Find where the given text appears and provide that cell's center as (x, y) coordinate. 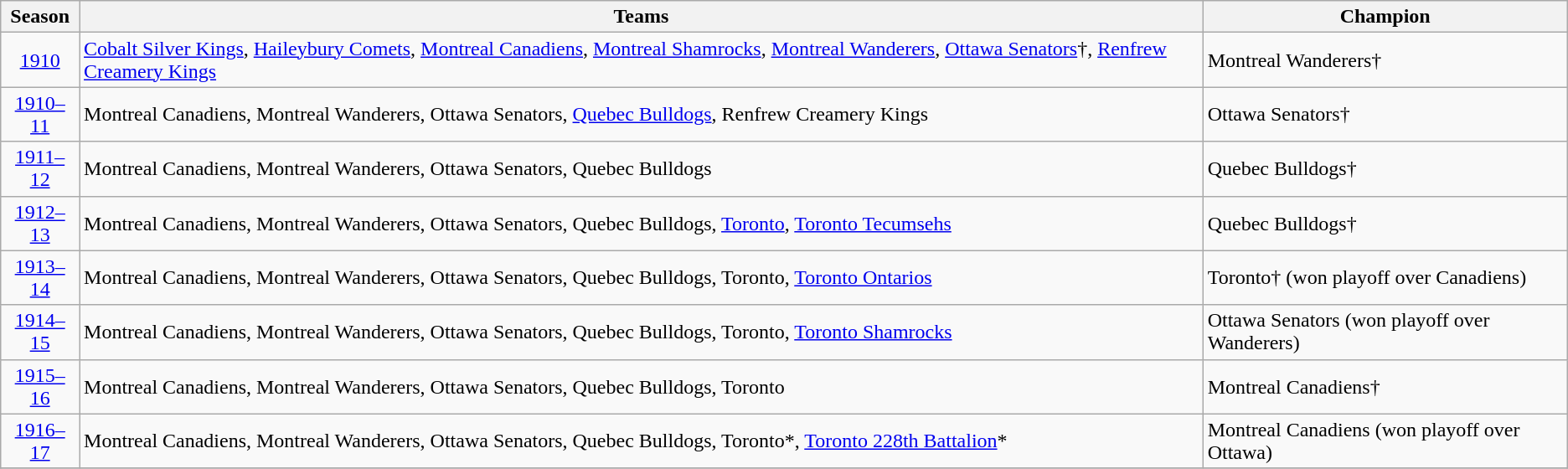
Montreal Canadiens, Montreal Wanderers, Ottawa Senators, Quebec Bulldogs, Toronto (642, 387)
1916–17 (40, 441)
1913–14 (40, 278)
1914–15 (40, 332)
Season (40, 17)
Montreal Wanderers† (1385, 60)
Montreal Canadiens, Montreal Wanderers, Ottawa Senators, Quebec Bulldogs, Toronto, Toronto Ontarios (642, 278)
Ottawa Senators† (1385, 114)
Ottawa Senators (won playoff over Wanderers) (1385, 332)
Montreal Canadiens, Montreal Wanderers, Ottawa Senators, Quebec Bulldogs, Renfrew Creamery Kings (642, 114)
1911–12 (40, 169)
Cobalt Silver Kings, Haileybury Comets, Montreal Canadiens, Montreal Shamrocks, Montreal Wanderers, Ottawa Senators†, Renfrew Creamery Kings (642, 60)
Montreal Canadiens† (1385, 387)
Montreal Canadiens, Montreal Wanderers, Ottawa Senators, Quebec Bulldogs, Toronto*, Toronto 228th Battalion* (642, 441)
1915–16 (40, 387)
Montreal Canadiens (won playoff over Ottawa) (1385, 441)
Champion (1385, 17)
Montreal Canadiens, Montreal Wanderers, Ottawa Senators, Quebec Bulldogs (642, 169)
1912–13 (40, 223)
1910 (40, 60)
Montreal Canadiens, Montreal Wanderers, Ottawa Senators, Quebec Bulldogs, Toronto, Toronto Shamrocks (642, 332)
1910–11 (40, 114)
Montreal Canadiens, Montreal Wanderers, Ottawa Senators, Quebec Bulldogs, Toronto, Toronto Tecumsehs (642, 223)
Teams (642, 17)
Toronto† (won playoff over Canadiens) (1385, 278)
